Return (X, Y) of the center of cell containing provided text 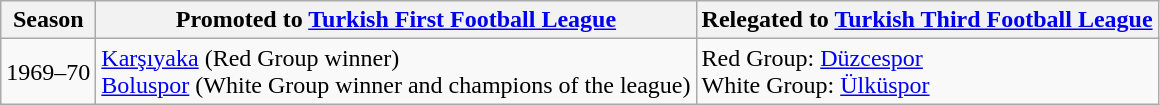
Red Group: DüzcesporWhite Group: Ülküspor (927, 72)
Promoted to Turkish First Football League (396, 20)
Season (48, 20)
1969–70 (48, 72)
Karşıyaka (Red Group winner)Boluspor (White Group winner and champions of the league) (396, 72)
Relegated to Turkish Third Football League (927, 20)
